Return (x, y) of the center of cell containing provided text 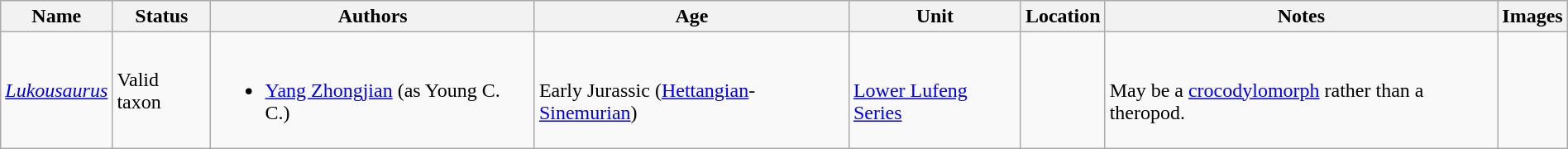
Name (56, 17)
Authors (372, 17)
Early Jurassic (Hettangian-Sinemurian) (691, 90)
Yang Zhongjian (as Young C. C.) (369, 90)
May be a crocodylomorph rather than a theropod. (1302, 90)
Notes (1302, 17)
Images (1532, 17)
Lukousaurus (56, 90)
Status (162, 17)
Location (1063, 17)
Valid taxon (162, 90)
Age (691, 17)
Unit (935, 17)
Lower Lufeng Series (935, 90)
